Identify which cell holds the provided text, then report its [x, y] central coordinate. 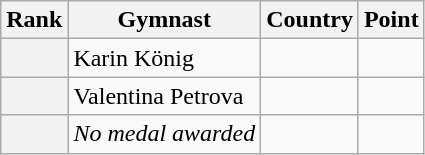
Gymnast [164, 20]
Karin König [164, 58]
No medal awarded [164, 134]
Point [391, 20]
Country [310, 20]
Valentina Petrova [164, 96]
Rank [34, 20]
